Extract the (x, y) coordinate from the center of the cell holding the provided text.  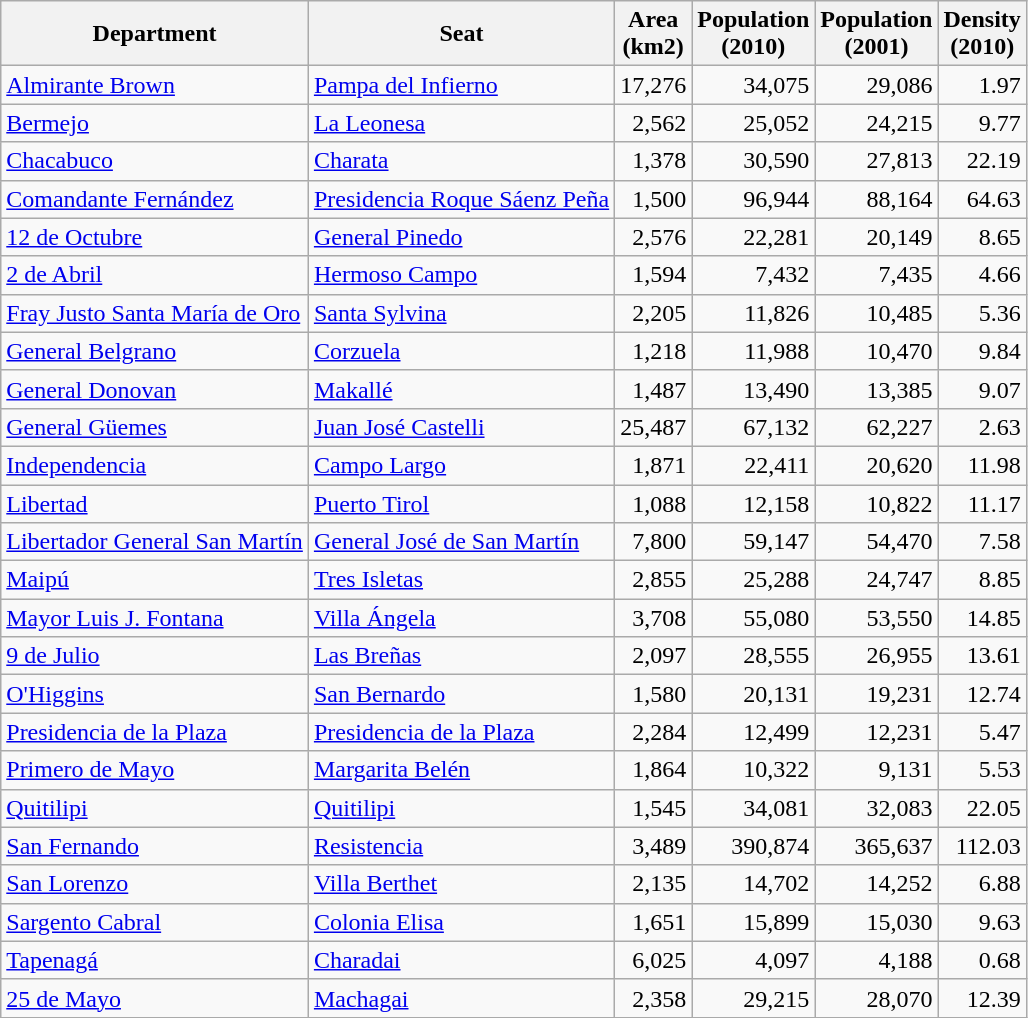
64.63 (982, 199)
General Pinedo (461, 237)
8.85 (982, 580)
1,864 (654, 770)
53,550 (876, 618)
La Leonesa (461, 123)
Charata (461, 161)
6.88 (982, 884)
Maipú (155, 580)
1,545 (654, 808)
13.61 (982, 656)
Chacabuco (155, 161)
2,562 (654, 123)
O'Higgins (155, 694)
1,651 (654, 922)
32,083 (876, 808)
Santa Sylvina (461, 313)
9.77 (982, 123)
13,385 (876, 389)
Villa Ángela (461, 618)
General Güemes (155, 427)
2,284 (654, 732)
Villa Berthet (461, 884)
10,822 (876, 503)
Fray Justo Santa María de Oro (155, 313)
2.63 (982, 427)
Mayor Luis J. Fontana (155, 618)
12,158 (754, 503)
20,131 (754, 694)
25,052 (754, 123)
Las Breñas (461, 656)
29,086 (876, 85)
24,215 (876, 123)
Population(2001) (876, 34)
Hermoso Campo (461, 275)
88,164 (876, 199)
7,432 (754, 275)
19,231 (876, 694)
Density(2010) (982, 34)
10,485 (876, 313)
11.17 (982, 503)
2,358 (654, 998)
54,470 (876, 542)
General Donovan (155, 389)
29,215 (754, 998)
Libertador General San Martín (155, 542)
2 de Abril (155, 275)
34,081 (754, 808)
55,080 (754, 618)
Makallé (461, 389)
1,487 (654, 389)
1.97 (982, 85)
Margarita Belén (461, 770)
12 de Octubre (155, 237)
112.03 (982, 846)
67,132 (754, 427)
5.36 (982, 313)
0.68 (982, 960)
390,874 (754, 846)
Tapenagá (155, 960)
San Lorenzo (155, 884)
Seat (461, 34)
9.63 (982, 922)
2,135 (654, 884)
5.47 (982, 732)
10,470 (876, 351)
22,411 (754, 465)
11,988 (754, 351)
17,276 (654, 85)
59,147 (754, 542)
Department (155, 34)
25 de Mayo (155, 998)
Resistencia (461, 846)
General Belgrano (155, 351)
25,288 (754, 580)
26,955 (876, 656)
22.19 (982, 161)
Independencia (155, 465)
15,030 (876, 922)
9,131 (876, 770)
Campo Largo (461, 465)
San Bernardo (461, 694)
12.74 (982, 694)
7,435 (876, 275)
4.66 (982, 275)
1,088 (654, 503)
Juan José Castelli (461, 427)
13,490 (754, 389)
10,322 (754, 770)
11,826 (754, 313)
Colonia Elisa (461, 922)
2,576 (654, 237)
6,025 (654, 960)
28,555 (754, 656)
1,500 (654, 199)
San Fernando (155, 846)
14,702 (754, 884)
365,637 (876, 846)
11.98 (982, 465)
8.65 (982, 237)
3,489 (654, 846)
4,188 (876, 960)
Primero de Mayo (155, 770)
Tres Isletas (461, 580)
Libertad (155, 503)
24,747 (876, 580)
15,899 (754, 922)
62,227 (876, 427)
5.53 (982, 770)
Charadai (461, 960)
Pampa del Infierno (461, 85)
27,813 (876, 161)
Puerto Tirol (461, 503)
Machagai (461, 998)
28,070 (876, 998)
12,499 (754, 732)
12.39 (982, 998)
9 de Julio (155, 656)
1,871 (654, 465)
1,594 (654, 275)
Area(km2) (654, 34)
1,580 (654, 694)
2,097 (654, 656)
Sargento Cabral (155, 922)
3,708 (654, 618)
96,944 (754, 199)
2,205 (654, 313)
20,149 (876, 237)
12,231 (876, 732)
22.05 (982, 808)
Comandante Fernández (155, 199)
22,281 (754, 237)
Population(2010) (754, 34)
14,252 (876, 884)
2,855 (654, 580)
7,800 (654, 542)
1,218 (654, 351)
9.07 (982, 389)
1,378 (654, 161)
34,075 (754, 85)
Bermejo (155, 123)
General José de San Martín (461, 542)
25,487 (654, 427)
14.85 (982, 618)
7.58 (982, 542)
9.84 (982, 351)
Presidencia Roque Sáenz Peña (461, 199)
Corzuela (461, 351)
4,097 (754, 960)
Almirante Brown (155, 85)
20,620 (876, 465)
30,590 (754, 161)
